Extract the [x, y] coordinate from the center of the cell holding the provided text.  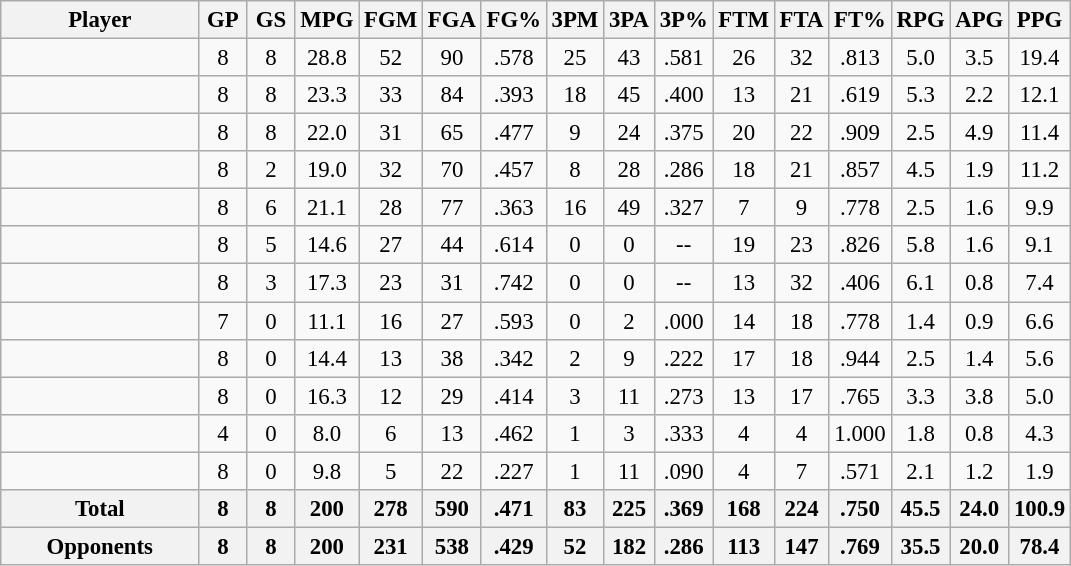
21.1 [327, 208]
100.9 [1040, 509]
Total [100, 509]
19 [744, 245]
FG% [514, 20]
20 [744, 133]
231 [391, 546]
.614 [514, 245]
.333 [684, 433]
9.9 [1040, 208]
.429 [514, 546]
MPG [327, 20]
3.3 [920, 396]
224 [801, 509]
.769 [860, 546]
.273 [684, 396]
20.0 [980, 546]
GP [223, 20]
5.3 [920, 95]
70 [452, 170]
168 [744, 509]
5.6 [1040, 358]
45.5 [920, 509]
1.2 [980, 471]
78.4 [1040, 546]
1.000 [860, 433]
.581 [684, 58]
2.1 [920, 471]
5.8 [920, 245]
11.4 [1040, 133]
.593 [514, 321]
FGA [452, 20]
29 [452, 396]
4.9 [980, 133]
24 [630, 133]
FTA [801, 20]
11.1 [327, 321]
278 [391, 509]
.375 [684, 133]
23.3 [327, 95]
.750 [860, 509]
538 [452, 546]
1.8 [920, 433]
147 [801, 546]
38 [452, 358]
APG [980, 20]
.826 [860, 245]
14 [744, 321]
33 [391, 95]
14.4 [327, 358]
4.5 [920, 170]
90 [452, 58]
GS [271, 20]
77 [452, 208]
225 [630, 509]
43 [630, 58]
.813 [860, 58]
17.3 [327, 283]
6.6 [1040, 321]
7.4 [1040, 283]
9.8 [327, 471]
14.6 [327, 245]
24.0 [980, 509]
9.1 [1040, 245]
.414 [514, 396]
16.3 [327, 396]
PPG [1040, 20]
8.0 [327, 433]
.462 [514, 433]
65 [452, 133]
.222 [684, 358]
.909 [860, 133]
3P% [684, 20]
35.5 [920, 546]
.369 [684, 509]
49 [630, 208]
26 [744, 58]
590 [452, 509]
19.4 [1040, 58]
.457 [514, 170]
6.1 [920, 283]
FT% [860, 20]
.619 [860, 95]
.342 [514, 358]
.857 [860, 170]
FGM [391, 20]
3PM [574, 20]
28.8 [327, 58]
.944 [860, 358]
3.5 [980, 58]
.000 [684, 321]
44 [452, 245]
83 [574, 509]
.227 [514, 471]
.765 [860, 396]
.578 [514, 58]
22.0 [327, 133]
45 [630, 95]
.471 [514, 509]
.406 [860, 283]
3PA [630, 20]
19.0 [327, 170]
.742 [514, 283]
3.8 [980, 396]
0.9 [980, 321]
182 [630, 546]
.363 [514, 208]
84 [452, 95]
RPG [920, 20]
.477 [514, 133]
4.3 [1040, 433]
11.2 [1040, 170]
2.2 [980, 95]
.327 [684, 208]
Opponents [100, 546]
.393 [514, 95]
.090 [684, 471]
25 [574, 58]
12.1 [1040, 95]
12 [391, 396]
.400 [684, 95]
Player [100, 20]
.571 [860, 471]
FTM [744, 20]
113 [744, 546]
